Determine the [X, Y] coordinate at the center of the cell enclosing the given text.  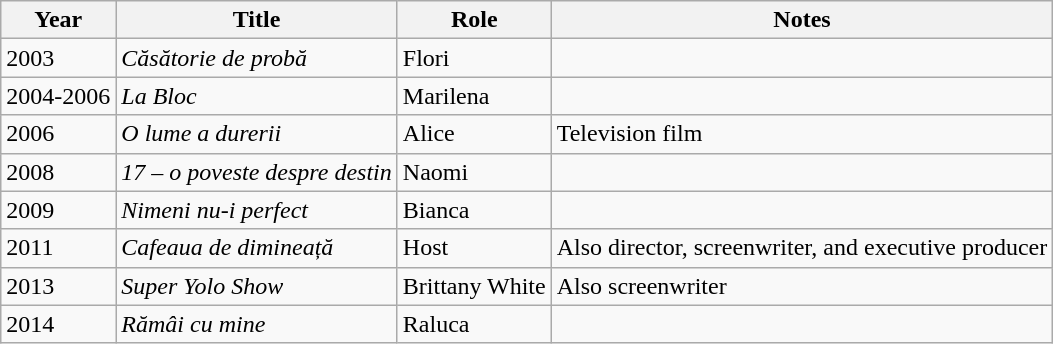
Notes [802, 20]
Nimeni nu-i perfect [256, 210]
Naomi [474, 172]
2003 [58, 58]
Host [474, 248]
O lume a durerii [256, 134]
Also screenwriter [802, 286]
2006 [58, 134]
2014 [58, 324]
La Bloc [256, 96]
Cafeaua de dimineață [256, 248]
2008 [58, 172]
2004-2006 [58, 96]
Alice [474, 134]
17 – o poveste despre destin [256, 172]
2013 [58, 286]
2011 [58, 248]
Brittany White [474, 286]
Title [256, 20]
Marilena [474, 96]
Flori [474, 58]
Căsătorie de probă [256, 58]
Year [58, 20]
Raluca [474, 324]
Bianca [474, 210]
Super Yolo Show [256, 286]
2009 [58, 210]
Also director, screenwriter, and executive producer [802, 248]
Rămâi cu mine [256, 324]
Television film [802, 134]
Role [474, 20]
